Detect which cell encompasses the target text, then output its [X, Y] center coordinate. 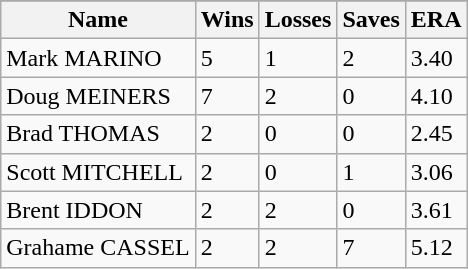
ERA [436, 20]
Name [98, 20]
5.12 [436, 248]
Doug MEINERS [98, 96]
Brad THOMAS [98, 134]
Losses [298, 20]
3.40 [436, 58]
Grahame CASSEL [98, 248]
Saves [371, 20]
Wins [227, 20]
Scott MITCHELL [98, 172]
2.45 [436, 134]
4.10 [436, 96]
3.61 [436, 210]
5 [227, 58]
Mark MARINO [98, 58]
3.06 [436, 172]
Brent IDDON [98, 210]
